Pinpoint the cell where the given text exists, returning its [x, y] midpoint coordinate. 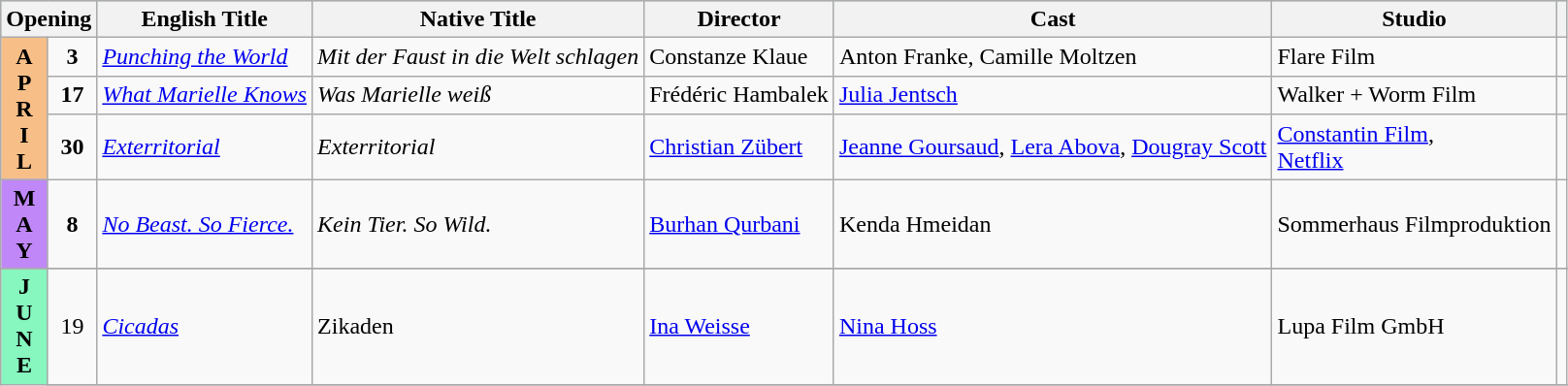
3 [72, 56]
No Beast. So Fierce. [205, 224]
Constantin Film,Netflix [1415, 147]
Cast [1053, 19]
What Marielle Knows [205, 95]
Burhan Qurbani [739, 224]
English Title [205, 19]
Kein Tier. So Wild. [478, 224]
Sommerhaus Filmproduktion [1415, 224]
Native Title [478, 19]
Cicadas [205, 326]
Mit der Faust in die Welt schlagen [478, 56]
Studio [1415, 19]
19 [72, 326]
Kenda Hmeidan [1053, 224]
Anton Franke, Camille Moltzen [1053, 56]
MAY [25, 224]
Opening [49, 19]
Frédéric Hambalek [739, 95]
Walker + Worm Film [1415, 95]
17 [72, 95]
Ina Weisse [739, 326]
Christian Zübert [739, 147]
Nina Hoss [1053, 326]
JUNE [25, 326]
Constanze Klaue [739, 56]
Was Marielle weiß [478, 95]
Zikaden [478, 326]
Flare Film [1415, 56]
30 [72, 147]
Jeanne Goursaud, Lera Abova, Dougray Scott [1053, 147]
8 [72, 224]
Julia Jentsch [1053, 95]
APRIL [25, 109]
Director [739, 19]
Lupa Film GmbH [1415, 326]
Punching the World [205, 56]
